Detect which cell encompasses the target text, then output its [X, Y] center coordinate. 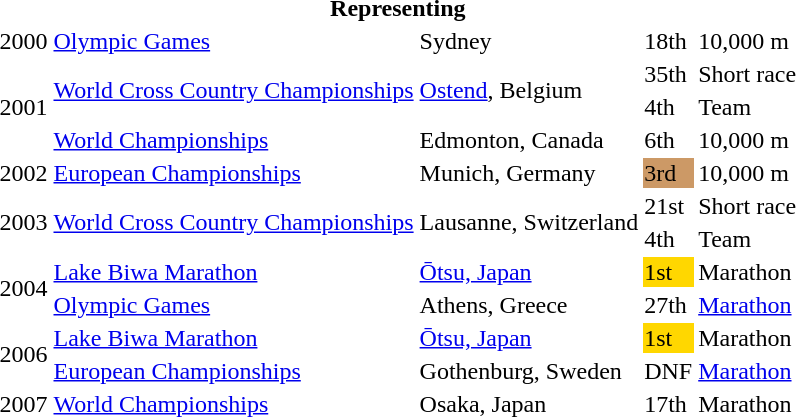
Edmonton, Canada [529, 140]
Ostend, Belgium [529, 90]
Athens, Greece [529, 305]
6th [668, 140]
DNF [668, 371]
35th [668, 74]
27th [668, 305]
18th [668, 41]
Lausanne, Switzerland [529, 222]
Sydney [529, 41]
3rd [668, 173]
21st [668, 206]
Munich, Germany [529, 173]
Gothenburg, Sweden [529, 371]
World Championships [234, 140]
